Provide the (x, y) coordinate of the cell's center where the given text is located.  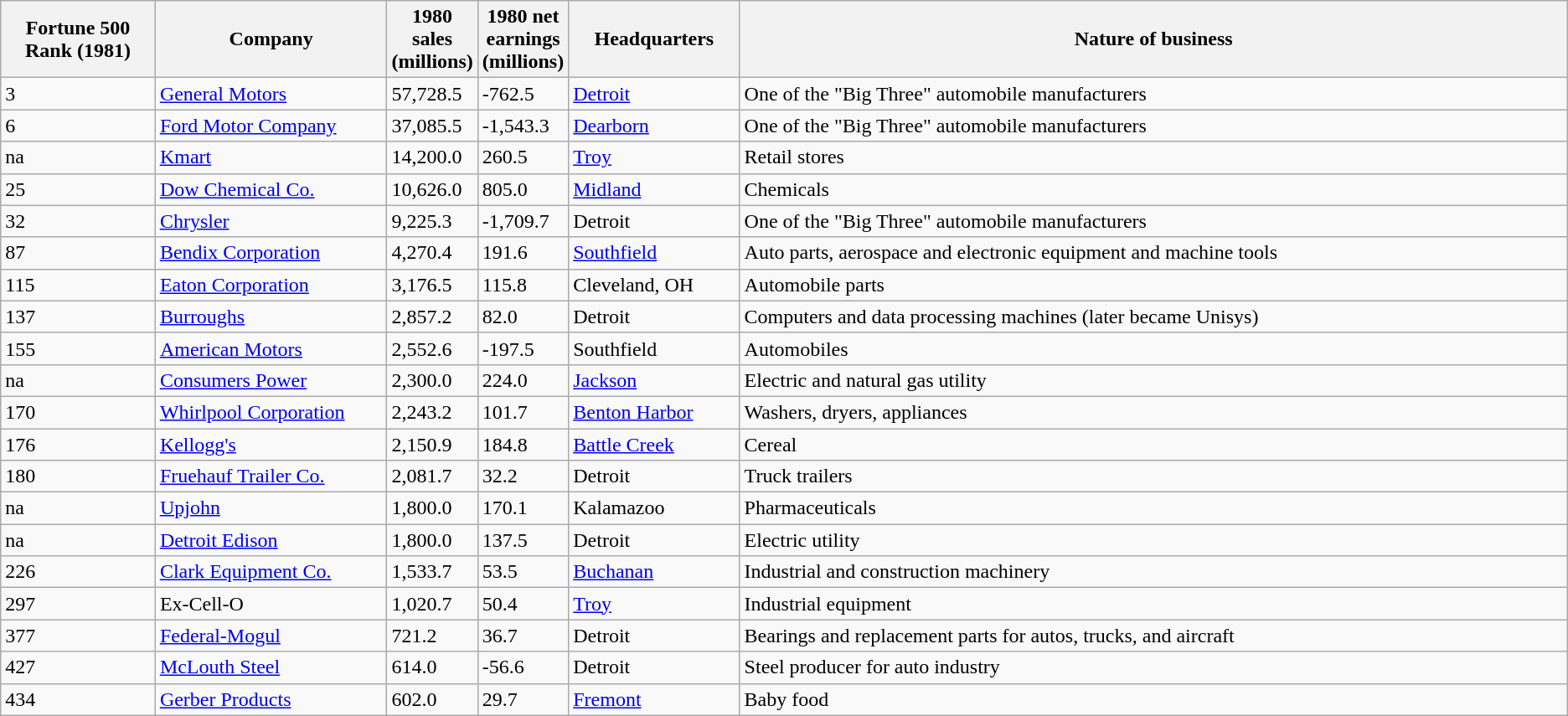
Federal-Mogul (271, 636)
Auto parts, aerospace and electronic equipment and machine tools (1153, 253)
2,081.7 (432, 476)
805.0 (523, 189)
Bearings and replacement parts for autos, trucks, and aircraft (1153, 636)
614.0 (432, 667)
Electric utility (1153, 540)
2,150.9 (432, 445)
25 (79, 189)
1980 net earnings (millions) (523, 39)
Fremont (654, 699)
184.8 (523, 445)
191.6 (523, 253)
434 (79, 699)
427 (79, 667)
1980 sales (millions) (432, 39)
377 (79, 636)
Industrial and construction machinery (1153, 572)
1,533.7 (432, 572)
Jackson (654, 380)
Ex-Cell-O (271, 604)
721.2 (432, 636)
Automobiles (1153, 348)
3 (79, 94)
3,176.5 (432, 285)
Baby food (1153, 699)
Kmart (271, 157)
36.7 (523, 636)
Washers, dryers, appliances (1153, 412)
2,243.2 (432, 412)
115.8 (523, 285)
Chemicals (1153, 189)
32 (79, 221)
Cereal (1153, 445)
82.0 (523, 317)
Battle Creek (654, 445)
Automobile parts (1153, 285)
-1,709.7 (523, 221)
Burroughs (271, 317)
2,857.2 (432, 317)
37,085.5 (432, 126)
260.5 (523, 157)
176 (79, 445)
Computers and data processing machines (later became Unisys) (1153, 317)
Chrysler (271, 221)
137 (79, 317)
2,300.0 (432, 380)
4,270.4 (432, 253)
101.7 (523, 412)
9,225.3 (432, 221)
170.1 (523, 508)
6 (79, 126)
McLouth Steel (271, 667)
Retail stores (1153, 157)
137.5 (523, 540)
155 (79, 348)
Dow Chemical Co. (271, 189)
Dearborn (654, 126)
-56.6 (523, 667)
-197.5 (523, 348)
Whirlpool Corporation (271, 412)
Gerber Products (271, 699)
53.5 (523, 572)
Bendix Corporation (271, 253)
Nature of business (1153, 39)
Detroit Edison (271, 540)
Kalamazoo (654, 508)
57,728.5 (432, 94)
Truck trailers (1153, 476)
Buchanan (654, 572)
-1,543.3 (523, 126)
Consumers Power (271, 380)
Eaton Corporation (271, 285)
180 (79, 476)
General Motors (271, 94)
14,200.0 (432, 157)
Cleveland, OH (654, 285)
170 (79, 412)
American Motors (271, 348)
Pharmaceuticals (1153, 508)
Headquarters (654, 39)
Benton Harbor (654, 412)
32.2 (523, 476)
2,552.6 (432, 348)
10,626.0 (432, 189)
87 (79, 253)
Midland (654, 189)
226 (79, 572)
Clark Equipment Co. (271, 572)
1,020.7 (432, 604)
Fruehauf Trailer Co. (271, 476)
224.0 (523, 380)
-762.5 (523, 94)
297 (79, 604)
Steel producer for auto industry (1153, 667)
Kellogg's (271, 445)
Electric and natural gas utility (1153, 380)
29.7 (523, 699)
Industrial equipment (1153, 604)
Ford Motor Company (271, 126)
115 (79, 285)
50.4 (523, 604)
602.0 (432, 699)
Fortune 500 Rank (1981) (79, 39)
Upjohn (271, 508)
Company (271, 39)
